Pinpoint the cell where the given text exists, returning its [X, Y] midpoint coordinate. 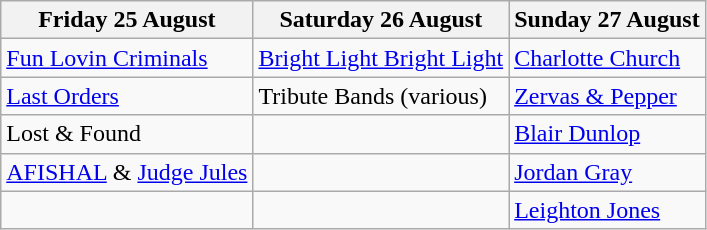
Lost & Found [127, 134]
Jordan Gray [607, 172]
Sunday 27 August [607, 20]
Tribute Bands (various) [381, 96]
Leighton Jones [607, 210]
Friday 25 August [127, 20]
Fun Lovin Criminals [127, 58]
Saturday 26 August [381, 20]
AFISHAL & Judge Jules [127, 172]
Bright Light Bright Light [381, 58]
Last Orders [127, 96]
Charlotte Church [607, 58]
Blair Dunlop [607, 134]
Zervas & Pepper [607, 96]
